Scan for the cell matching the given text and deliver its (X, Y) coordinate at center. 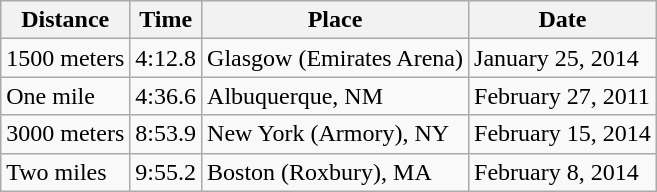
Boston (Roxbury), MA (336, 172)
8:53.9 (166, 134)
New York (Armory), NY (336, 134)
January 25, 2014 (563, 58)
4:12.8 (166, 58)
3000 meters (66, 134)
February 27, 2011 (563, 96)
1500 meters (66, 58)
February 15, 2014 (563, 134)
February 8, 2014 (563, 172)
Albuquerque, NM (336, 96)
One mile (66, 96)
Glasgow (Emirates Arena) (336, 58)
Distance (66, 20)
9:55.2 (166, 172)
Time (166, 20)
Two miles (66, 172)
Place (336, 20)
4:36.6 (166, 96)
Date (563, 20)
